Scan for the cell matching the given text and deliver its [x, y] coordinate at center. 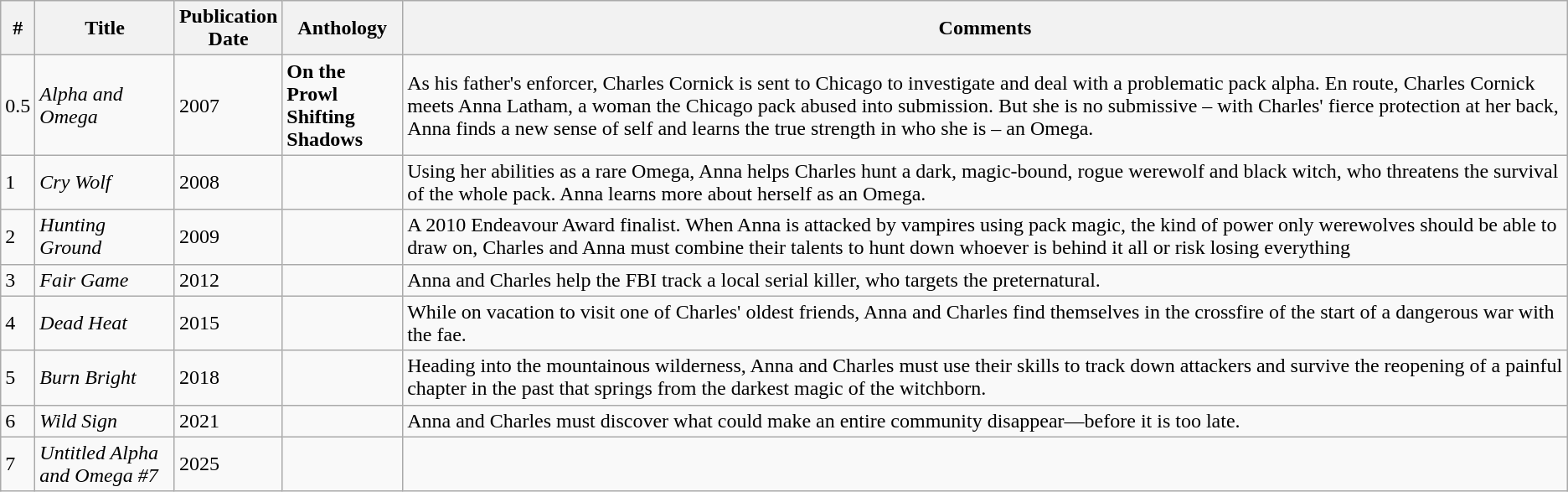
Burn Bright [106, 377]
Hunting Ground [106, 236]
2007 [228, 106]
Anthology [343, 28]
2 [18, 236]
3 [18, 280]
PublicationDate [228, 28]
2021 [228, 421]
Comments [985, 28]
6 [18, 421]
Anna and Charles must discover what could make an entire community disappear—before it is too late. [985, 421]
2012 [228, 280]
Dead Heat [106, 324]
Wild Sign [106, 421]
0.5 [18, 106]
2009 [228, 236]
2025 [228, 464]
7 [18, 464]
5 [18, 377]
Title [106, 28]
Anna and Charles help the FBI track a local serial killer, who targets the preternatural. [985, 280]
# [18, 28]
Untitled Alpha and Omega #7 [106, 464]
Alpha and Omega [106, 106]
Cry Wolf [106, 183]
2015 [228, 324]
Fair Game [106, 280]
On the ProwlShifting Shadows [343, 106]
4 [18, 324]
2018 [228, 377]
2008 [228, 183]
1 [18, 183]
